Capture the cell that displays the provided text and extract its [X, Y] central coordinate. 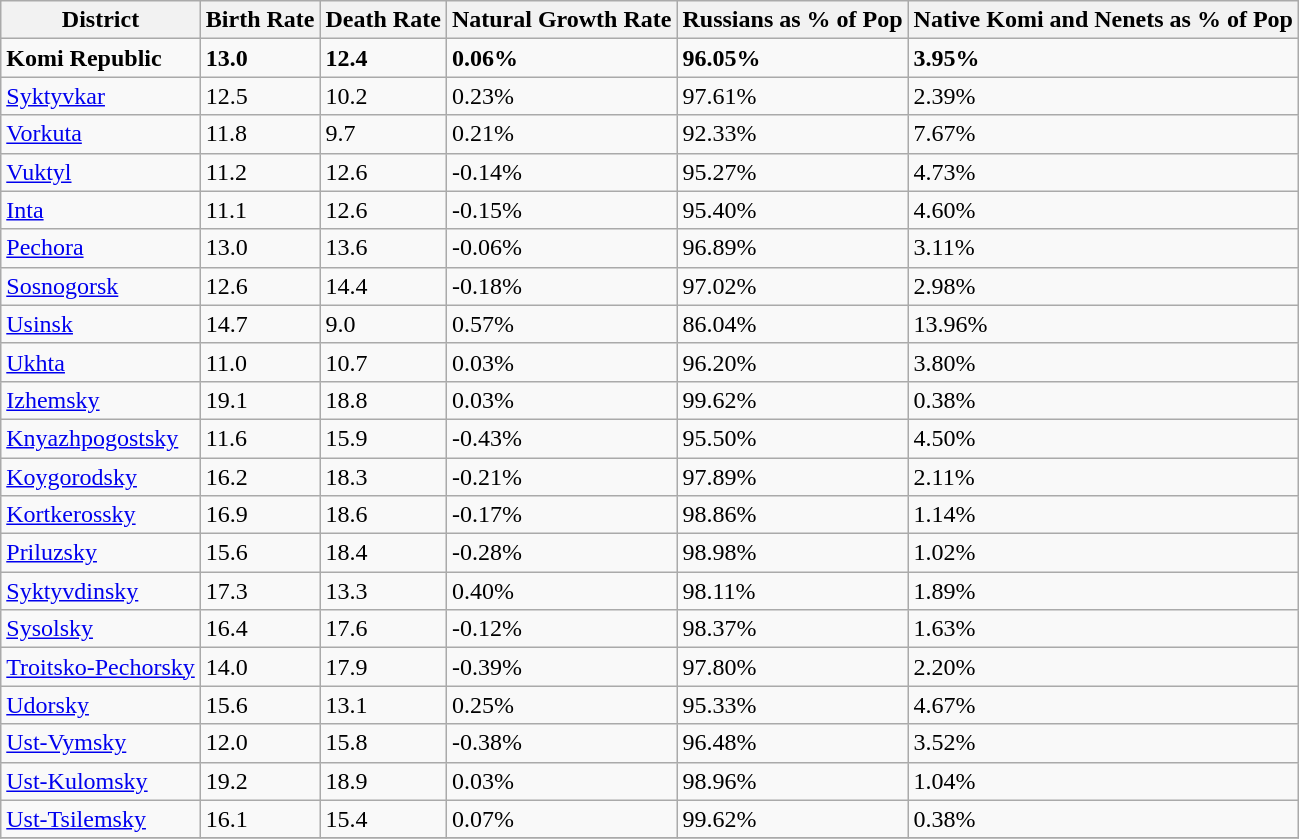
4.60% [1103, 210]
96.48% [792, 743]
12.5 [260, 96]
97.80% [792, 667]
15.8 [383, 743]
3.95% [1103, 58]
96.89% [792, 248]
11.8 [260, 134]
Komi Republic [101, 58]
4.67% [1103, 705]
0.23% [562, 96]
4.73% [1103, 172]
17.3 [260, 591]
18.9 [383, 781]
19.2 [260, 781]
97.89% [792, 477]
-0.39% [562, 667]
Usinsk [101, 324]
Udorsky [101, 705]
1.02% [1103, 553]
2.98% [1103, 286]
3.11% [1103, 248]
-0.14% [562, 172]
Sysolsky [101, 629]
District [101, 20]
14.0 [260, 667]
92.33% [792, 134]
16.2 [260, 477]
Inta [101, 210]
Death Rate [383, 20]
17.9 [383, 667]
98.96% [792, 781]
98.11% [792, 591]
0.40% [562, 591]
18.4 [383, 553]
-0.18% [562, 286]
13.1 [383, 705]
14.7 [260, 324]
0.21% [562, 134]
19.1 [260, 400]
3.80% [1103, 362]
Syktyvkar [101, 96]
Vorkuta [101, 134]
Ust-Kulomsky [101, 781]
1.14% [1103, 515]
2.20% [1103, 667]
-0.12% [562, 629]
10.2 [383, 96]
18.8 [383, 400]
14.4 [383, 286]
15.9 [383, 438]
0.07% [562, 819]
95.50% [792, 438]
0.25% [562, 705]
3.52% [1103, 743]
97.61% [792, 96]
Pechora [101, 248]
-0.17% [562, 515]
11.2 [260, 172]
Troitsko-Pechorsky [101, 667]
95.33% [792, 705]
-0.21% [562, 477]
Izhemsky [101, 400]
98.37% [792, 629]
Kortkerossky [101, 515]
12.4 [383, 58]
Syktyvdinsky [101, 591]
Natural Growth Rate [562, 20]
96.20% [792, 362]
9.0 [383, 324]
10.7 [383, 362]
16.1 [260, 819]
Ukhta [101, 362]
11.0 [260, 362]
16.9 [260, 515]
96.05% [792, 58]
-0.28% [562, 553]
1.04% [1103, 781]
9.7 [383, 134]
Native Komi and Nenets as % of Pop [1103, 20]
Birth Rate [260, 20]
-0.38% [562, 743]
16.4 [260, 629]
Ust-Vymsky [101, 743]
Sosnogorsk [101, 286]
13.6 [383, 248]
Priluzsky [101, 553]
0.06% [562, 58]
15.4 [383, 819]
95.40% [792, 210]
98.98% [792, 553]
-0.15% [562, 210]
12.0 [260, 743]
Ust-Tsilemsky [101, 819]
97.02% [792, 286]
13.96% [1103, 324]
13.3 [383, 591]
18.3 [383, 477]
1.63% [1103, 629]
-0.43% [562, 438]
4.50% [1103, 438]
Koygorodsky [101, 477]
1.89% [1103, 591]
-0.06% [562, 248]
0.57% [562, 324]
Knyazhpogostsky [101, 438]
7.67% [1103, 134]
Vuktyl [101, 172]
86.04% [792, 324]
2.11% [1103, 477]
95.27% [792, 172]
11.6 [260, 438]
11.1 [260, 210]
2.39% [1103, 96]
Russians as % of Pop [792, 20]
18.6 [383, 515]
17.6 [383, 629]
98.86% [792, 515]
